Pinpoint the cell where the given text exists, returning its [x, y] midpoint coordinate. 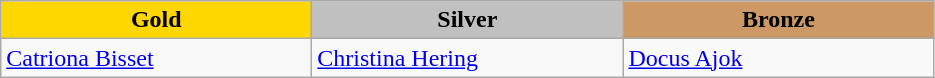
Catriona Bisset [156, 58]
Docus Ajok [778, 58]
Christina Hering [468, 58]
Bronze [778, 20]
Silver [468, 20]
Gold [156, 20]
